Return [X, Y] of the center of cell containing provided text 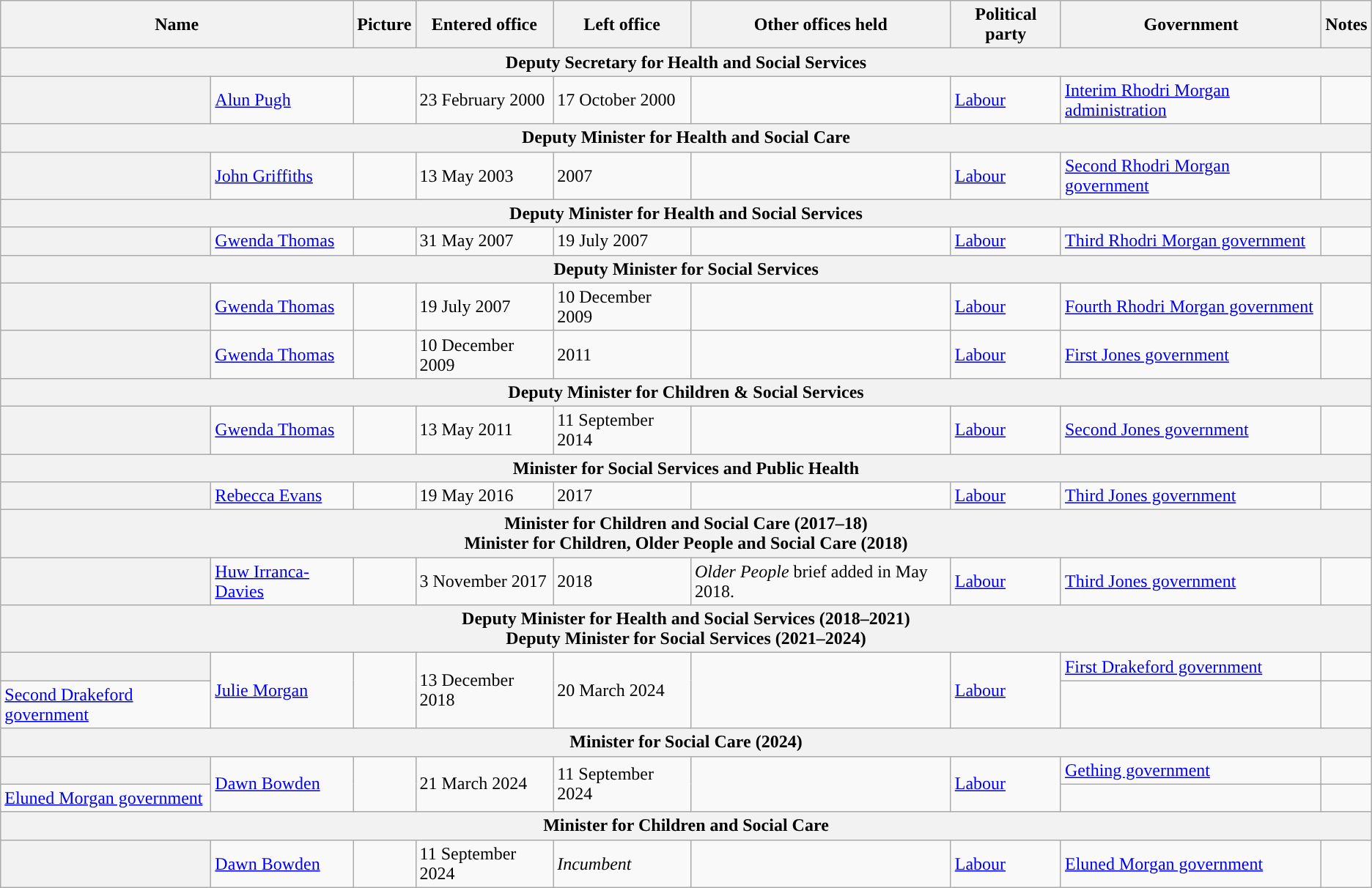
13 May 2011 [484, 429]
Other offices held [821, 25]
13 December 2018 [484, 690]
13 May 2003 [484, 176]
Deputy Secretary for Health and Social Services [686, 62]
31 May 2007 [484, 241]
Minister for Children and Social Care (2017–18)Minister for Children, Older People and Social Care (2018) [686, 533]
2018 [622, 582]
John Griffiths [282, 176]
Third Rhodri Morgan government [1190, 241]
23 February 2000 [484, 100]
Second Rhodri Morgan government [1190, 176]
Deputy Minister for Social Services [686, 269]
Alun Pugh [282, 100]
Deputy Minister for Health and Social Services (2018–2021)Deputy Minister for Social Services (2021–2024) [686, 629]
First Drakeford government [1190, 667]
Picture [384, 25]
Incumbent [622, 863]
Minister for Social Services and Public Health [686, 468]
Minister for Children and Social Care [686, 826]
Notes [1346, 25]
Gething government [1190, 770]
First Jones government [1190, 355]
Political party [1006, 25]
Fourth Rhodri Morgan government [1190, 306]
Deputy Minister for Health and Social Services [686, 213]
19 May 2016 [484, 496]
17 October 2000 [622, 100]
2011 [622, 355]
Julie Morgan [282, 690]
Huw Irranca-Davies [282, 582]
Second Jones government [1190, 429]
Older People brief added in May 2018. [821, 582]
3 November 2017 [484, 582]
2017 [622, 496]
Minister for Social Care (2024) [686, 742]
21 March 2024 [484, 784]
Deputy Minister for Children & Social Services [686, 392]
Entered office [484, 25]
Deputy Minister for Health and Social Care [686, 138]
2007 [622, 176]
Left office [622, 25]
Interim Rhodri Morgan administration [1190, 100]
Government [1190, 25]
20 March 2024 [622, 690]
Rebecca Evans [282, 496]
11 September 2014 [622, 429]
Second Drakeford government [106, 705]
Name [177, 25]
